Detect which cell encompasses the target text, then output its [x, y] center coordinate. 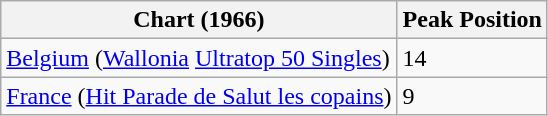
France (Hit Parade de Salut les copains) [199, 96]
14 [472, 58]
9 [472, 96]
Chart (1966) [199, 20]
Peak Position [472, 20]
Belgium (Wallonia Ultratop 50 Singles) [199, 58]
